For the text-containing cell, return its midpoint in [X, Y] coordinate format. 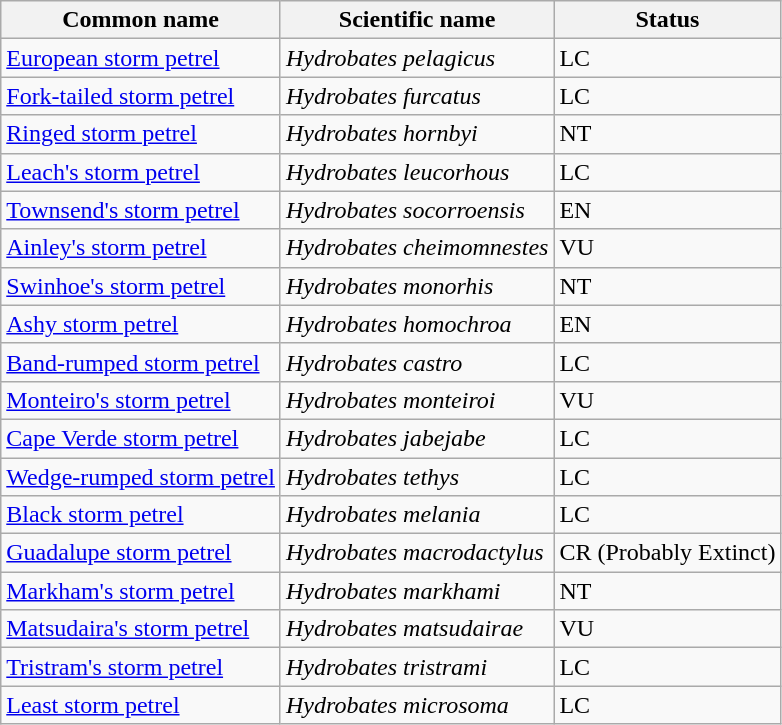
Common name [141, 20]
Swinhoe's storm petrel [141, 286]
Hydrobates markhami [416, 591]
Hydrobates monteiroi [416, 400]
Townsend's storm petrel [141, 210]
Hydrobates jabejabe [416, 438]
Least storm petrel [141, 705]
Hydrobates furcatus [416, 96]
Hydrobates homochroa [416, 324]
Scientific name [416, 20]
Ringed storm petrel [141, 134]
Ainley's storm petrel [141, 248]
Hydrobates melania [416, 515]
Hydrobates microsoma [416, 705]
Wedge-rumped storm petrel [141, 477]
European storm petrel [141, 58]
Cape Verde storm petrel [141, 438]
Leach's storm petrel [141, 172]
Black storm petrel [141, 515]
Fork-tailed storm petrel [141, 96]
Matsudaira's storm petrel [141, 629]
Hydrobates tristrami [416, 667]
Hydrobates socorroensis [416, 210]
Guadalupe storm petrel [141, 553]
Band-rumped storm petrel [141, 362]
Hydrobates castro [416, 362]
Markham's storm petrel [141, 591]
Hydrobates cheimomnestes [416, 248]
Hydrobates leucorhous [416, 172]
Status [668, 20]
Hydrobates macrodactylus [416, 553]
Hydrobates tethys [416, 477]
Hydrobates matsudairae [416, 629]
Tristram's storm petrel [141, 667]
Hydrobates hornbyi [416, 134]
Hydrobates pelagicus [416, 58]
Hydrobates monorhis [416, 286]
CR (Probably Extinct) [668, 553]
Ashy storm petrel [141, 324]
Monteiro's storm petrel [141, 400]
